Extract the (X, Y) coordinate from the center of the cell holding the provided text.  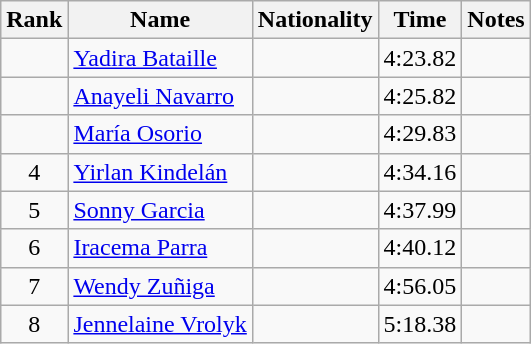
Rank (34, 20)
4:23.82 (420, 58)
Jennelaine Vrolyk (160, 324)
Yirlan Kindelán (160, 172)
Yadira Bataille (160, 58)
4:34.16 (420, 172)
5 (34, 210)
4:56.05 (420, 286)
4:37.99 (420, 210)
5:18.38 (420, 324)
Time (420, 20)
Name (160, 20)
4:40.12 (420, 248)
Sonny Garcia (160, 210)
4:25.82 (420, 96)
Wendy Zuñiga (160, 286)
4 (34, 172)
Nationality (315, 20)
Notes (496, 20)
Iracema Parra (160, 248)
8 (34, 324)
7 (34, 286)
María Osorio (160, 134)
Anayeli Navarro (160, 96)
6 (34, 248)
4:29.83 (420, 134)
